Return the (X, Y) coordinate for the center point of the cell that contains the specified text.  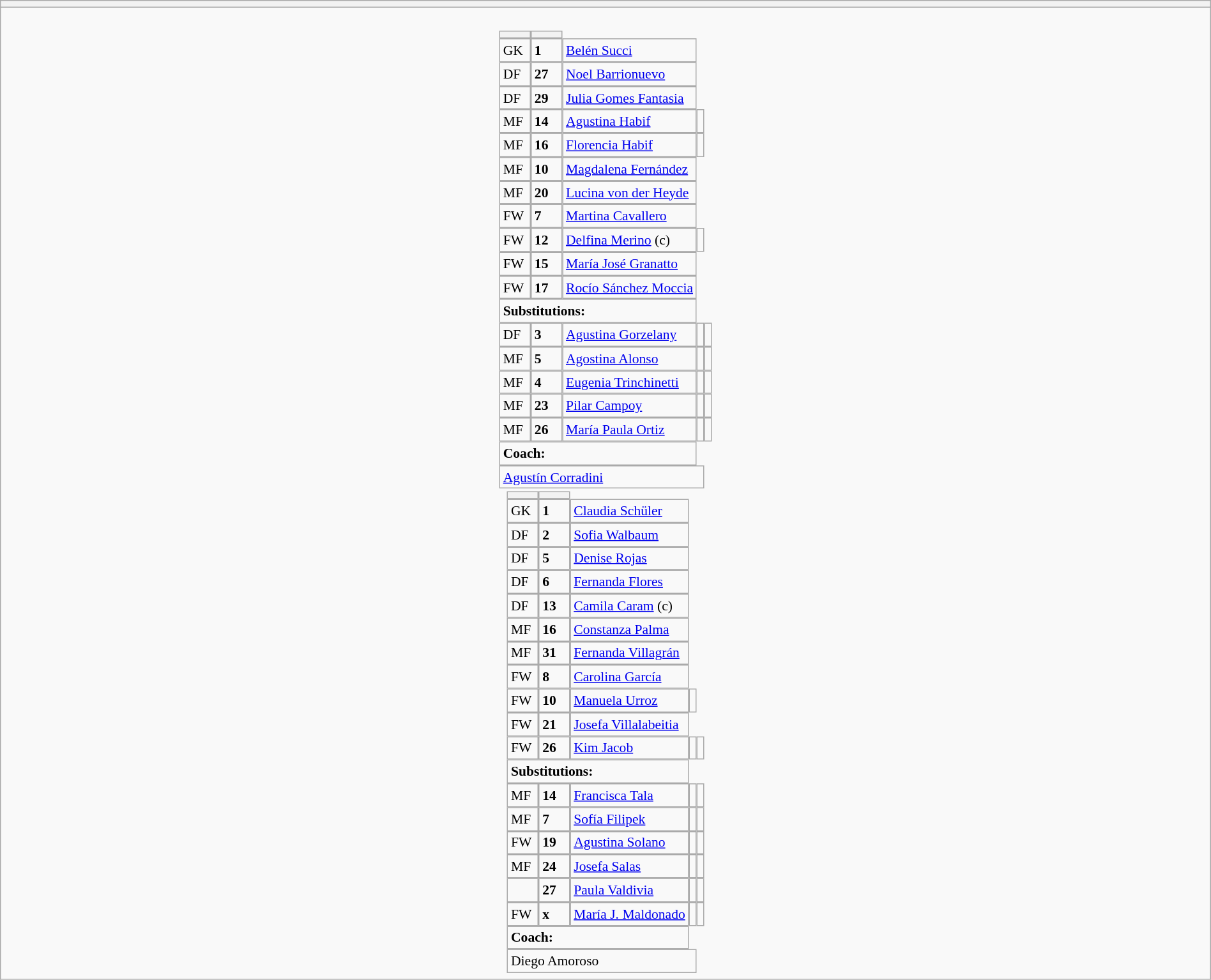
Manuela Urroz (629, 701)
Kim Jacob (629, 748)
Pilar Campoy (630, 406)
Agostina Alonso (630, 359)
Camila Caram (c) (629, 605)
4 (547, 382)
Constanza Palma (629, 629)
Martina Cavallero (630, 216)
Agustina Solano (629, 843)
31 (554, 652)
Agustina Gorzelany (630, 335)
Lucina von der Heyde (630, 193)
15 (547, 263)
Sofía Filipek (629, 818)
21 (554, 724)
12 (547, 240)
María J. Maldonado (629, 914)
Eugenia Trinchinetti (630, 382)
8 (554, 677)
Magdalena Fernández (630, 169)
Francisca Tala (629, 795)
19 (554, 843)
17 (547, 287)
Paula Valdivia (629, 890)
3 (547, 335)
13 (554, 605)
Agustina Habif (630, 121)
Florencia Habif (630, 146)
x (554, 914)
Josefa Salas (629, 866)
Julia Gomes Fantasia (630, 98)
Denise Rojas (629, 558)
Fernanda Flores (629, 582)
Diego Amoroso (602, 961)
Josefa Villalabeitia (629, 724)
2 (554, 535)
Agustín Corradini (602, 478)
Fernanda Villagrán (629, 652)
Belén Succi (630, 50)
24 (554, 866)
Carolina García (629, 677)
Claudia Schüler (629, 511)
20 (547, 193)
29 (547, 98)
23 (547, 406)
María José Granatto (630, 263)
6 (554, 582)
María Paula Ortiz (630, 429)
Rocío Sánchez Moccia (630, 287)
Delfina Merino (c) (630, 240)
Noel Barrionuevo (630, 74)
Sofia Walbaum (629, 535)
